Extract the (x, y) coordinate from the center of the cell holding the provided text.  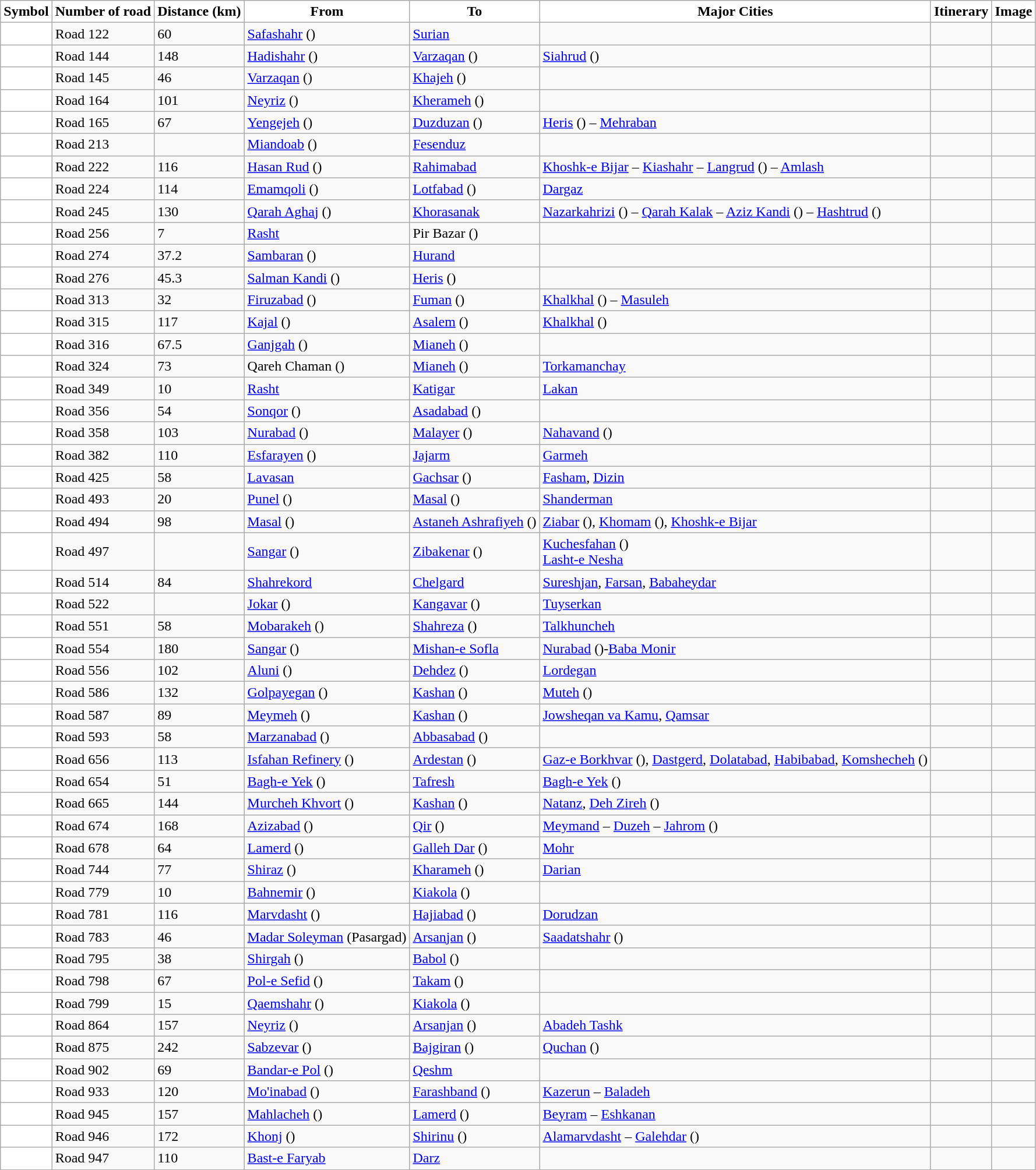
Galleh Dar () (474, 848)
Khajeh () (474, 78)
Surian (474, 34)
Road 315 (103, 322)
Road 779 (103, 892)
32 (199, 300)
Marvdasht () (327, 914)
Shanderman (735, 499)
Beyram – Eshkanan (735, 1114)
Saadatshahr () (735, 936)
Road 902 (103, 1070)
Hurand (474, 255)
Road 665 (103, 804)
Hadishahr () (327, 56)
Shahreza () (474, 626)
Gachsar () (474, 477)
15 (199, 1003)
Road 313 (103, 300)
Asalem () (474, 322)
Isfahan Refinery () (327, 759)
Abadeh Tashk (735, 1025)
Bandar-e Pol () (327, 1070)
Kazerun – Baladeh (735, 1092)
Golpayegan () (327, 693)
Heris () – Mehraban (735, 122)
Muteh () (735, 693)
Qeshm (474, 1070)
Road 425 (103, 477)
Kuchesfahan ()Lasht-e Nesha (735, 551)
Road 554 (103, 649)
Road 144 (103, 56)
Torkamanchay (735, 366)
Heris () (474, 278)
Farashband () (474, 1092)
Sambaran () (327, 255)
Road 245 (103, 211)
Khoshk-e Bijar – Kiashahr – Langrud () – Amlash (735, 167)
69 (199, 1070)
148 (199, 56)
98 (199, 521)
Shiraz () (327, 870)
67.5 (199, 344)
Number of road (103, 12)
Tuyserkan (735, 604)
Road 494 (103, 521)
Fesenduz (474, 145)
Takam () (474, 981)
Jajarm (474, 455)
Malayer () (474, 433)
Kherameh () (474, 100)
Fuman () (474, 300)
Jowsheqan va Kamu, Qamsar (735, 715)
Tafresh (474, 781)
Babol () (474, 958)
Road 316 (103, 344)
Darz (474, 1158)
132 (199, 693)
Sabzevar () (327, 1048)
Road 654 (103, 781)
Mo'inabad () (327, 1092)
Pir Bazar () (474, 233)
Mohr (735, 848)
Symbol (26, 12)
144 (199, 804)
Road 145 (103, 78)
Zibakenar () (474, 551)
20 (199, 499)
Road 781 (103, 914)
Road 514 (103, 582)
Ganjgah () (327, 344)
Mishan-e Sofla (474, 649)
Road 795 (103, 958)
Road 551 (103, 626)
Road 864 (103, 1025)
Road 678 (103, 848)
Kajal () (327, 322)
Hasan Rud () (327, 167)
Safashahr () (327, 34)
Dorudzan (735, 914)
102 (199, 671)
Road 522 (103, 604)
Meymeh () (327, 715)
Shahrekord (327, 582)
Road 593 (103, 737)
64 (199, 848)
Qarah Aghaj () (327, 211)
Dehdez () (474, 671)
Jokar () (327, 604)
Road 945 (103, 1114)
Road 933 (103, 1092)
Road 165 (103, 122)
168 (199, 826)
Road 586 (103, 693)
Khorasanak (474, 211)
Talkhuncheh (735, 626)
Road 358 (103, 433)
Lakan (735, 389)
Image (1014, 12)
130 (199, 211)
77 (199, 870)
84 (199, 582)
Lotfabad () (474, 189)
51 (199, 781)
Aluni () (327, 671)
Abbasabad () (474, 737)
Miandoab () (327, 145)
Chelgard (474, 582)
Kangavar () (474, 604)
113 (199, 759)
120 (199, 1092)
Road 256 (103, 233)
Salman Kandi () (327, 278)
Darian (735, 870)
172 (199, 1136)
Road 875 (103, 1048)
Itinerary (961, 12)
Alamarvdasht – Galehdar () (735, 1136)
Road 587 (103, 715)
Nurabad ()-Baba Monir (735, 649)
Road 493 (103, 499)
Bahnemir () (327, 892)
73 (199, 366)
Asadabad () (474, 411)
Road 783 (103, 936)
Mahlacheh () (327, 1114)
54 (199, 411)
Khonj () (327, 1136)
Road 356 (103, 411)
Road 744 (103, 870)
Road 798 (103, 981)
Road 497 (103, 551)
242 (199, 1048)
Road 947 (103, 1158)
Duzduzan () (474, 122)
Road 946 (103, 1136)
From (327, 12)
Road 674 (103, 826)
Pol-e Sefid () (327, 981)
Punel () (327, 499)
Road 274 (103, 255)
Emamqoli () (327, 189)
89 (199, 715)
Hajiabad () (474, 914)
Esfarayen () (327, 455)
Nahavand () (735, 433)
Road 799 (103, 1003)
Shirgah () (327, 958)
Murcheh Khvort () (327, 804)
Mobarakeh () (327, 626)
Quchan () (735, 1048)
Major Cities (735, 12)
Astaneh Ashrafiyeh () (474, 521)
101 (199, 100)
60 (199, 34)
Khalkhal () – Masuleh (735, 300)
Road 656 (103, 759)
Shirinu () (474, 1136)
7 (199, 233)
Road 382 (103, 455)
Kharameh () (474, 870)
To (474, 12)
Nazarkahrizi () – Qarah Kalak – Aziz Kandi () – Hashtrud () (735, 211)
Road 276 (103, 278)
103 (199, 433)
Road 222 (103, 167)
Natanz, Deh Zireh () (735, 804)
Qareh Chaman () (327, 366)
Nurabad () (327, 433)
38 (199, 958)
Road 349 (103, 389)
180 (199, 649)
Katigar (474, 389)
Gaz-e Borkhvar (), Dastgerd, Dolatabad, Habibabad, Komshecheh () (735, 759)
37.2 (199, 255)
Ziabar (), Khomam (), Khoshk-e Bijar (735, 521)
Marzanabad () (327, 737)
Meymand – Duzeh – Jahrom () (735, 826)
Khalkhal () (735, 322)
Azizabad () (327, 826)
Qaemshahr () (327, 1003)
Ardestan () (474, 759)
45.3 (199, 278)
Bajgiran () (474, 1048)
Bast-e Faryab (327, 1158)
Road 213 (103, 145)
Road 224 (103, 189)
Yengejeh () (327, 122)
Road 556 (103, 671)
Rahimabad (474, 167)
Road 122 (103, 34)
Qir () (474, 826)
Sonqor () (327, 411)
Dargaz (735, 189)
117 (199, 322)
114 (199, 189)
Sureshjan, Farsan, Babaheydar (735, 582)
Road 324 (103, 366)
Road 164 (103, 100)
Distance (km) (199, 12)
Garmeh (735, 455)
Lavasan (327, 477)
Fasham, Dizin (735, 477)
Firuzabad () (327, 300)
Siahrud () (735, 56)
Madar Soleyman (Pasargad) (327, 936)
Lordegan (735, 671)
